Detect which cell encompasses the target text, then output its (X, Y) center coordinate. 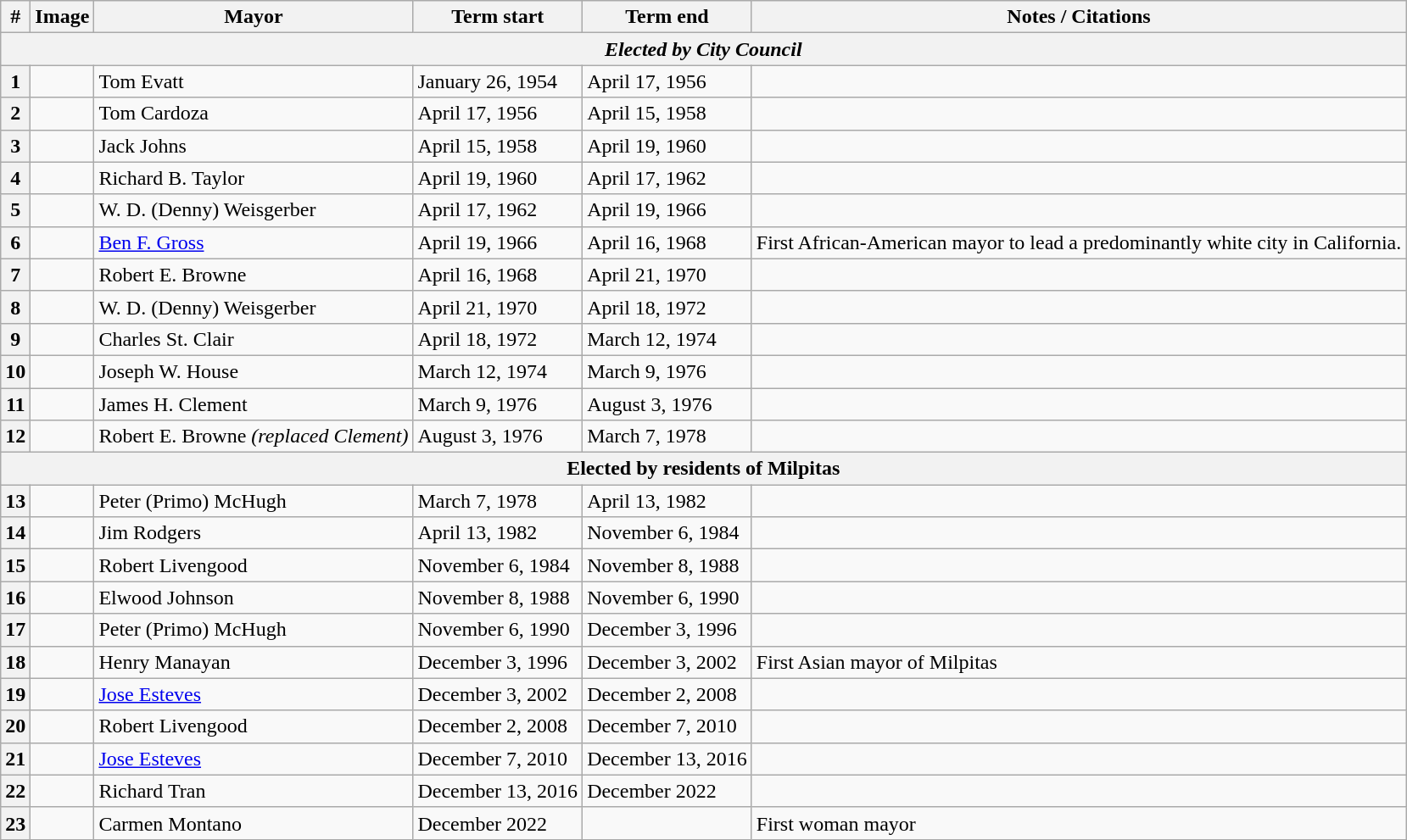
Jack Johns (254, 146)
Robert E. Browne (254, 275)
James H. Clement (254, 404)
Elected by residents of Milpitas (704, 469)
First Asian mayor of Milpitas (1079, 662)
6 (15, 242)
22 (15, 791)
Tom Cardoza (254, 114)
10 (15, 371)
First African-American mayor to lead a predominantly white city in California. (1079, 242)
Carmen Montano (254, 823)
12 (15, 437)
17 (15, 630)
1 (15, 81)
7 (15, 275)
First woman mayor (1079, 823)
Elwood Johnson (254, 598)
9 (15, 339)
23 (15, 823)
11 (15, 404)
Tom Evatt (254, 81)
3 (15, 146)
8 (15, 307)
# (15, 17)
January 26, 1954 (498, 81)
Richard B. Taylor (254, 178)
Image (63, 17)
2 (15, 114)
16 (15, 598)
Richard Tran (254, 791)
Notes / Citations (1079, 17)
18 (15, 662)
Elected by City Council (704, 49)
14 (15, 533)
Robert E. Browne (replaced Clement) (254, 437)
Term end (667, 17)
13 (15, 501)
21 (15, 759)
Charles St. Clair (254, 339)
Joseph W. House (254, 371)
Mayor (254, 17)
19 (15, 694)
4 (15, 178)
20 (15, 726)
5 (15, 210)
Ben F. Gross (254, 242)
15 (15, 565)
Henry Manayan (254, 662)
Term start (498, 17)
Jim Rodgers (254, 533)
